Detect which cell encompasses the target text, then output its [X, Y] center coordinate. 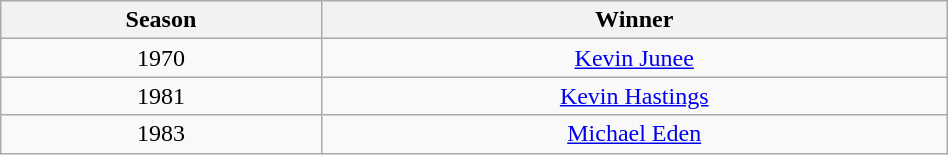
1981 [161, 96]
Kevin Junee [634, 58]
Season [161, 20]
Winner [634, 20]
1983 [161, 134]
Kevin Hastings [634, 96]
1970 [161, 58]
Michael Eden [634, 134]
